Search for the cell housing the specified text and yield its [x, y] center coordinate. 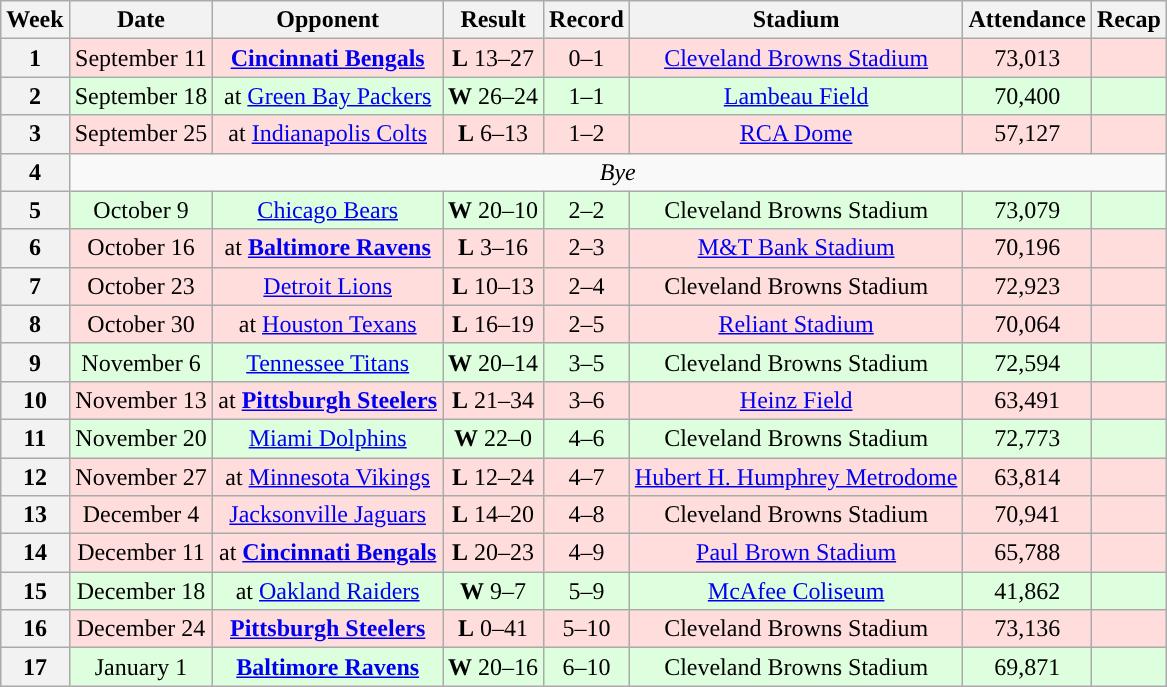
11 [35, 438]
Cincinnati Bengals [328, 58]
Paul Brown Stadium [796, 553]
72,594 [1027, 362]
Lambeau Field [796, 96]
L 3–16 [494, 248]
15 [35, 591]
72,923 [1027, 286]
L 0–41 [494, 629]
Baltimore Ravens [328, 667]
Result [494, 20]
at Oakland Raiders [328, 591]
W 9–7 [494, 591]
16 [35, 629]
November 6 [141, 362]
Date [141, 20]
Chicago Bears [328, 210]
Week [35, 20]
70,196 [1027, 248]
McAfee Coliseum [796, 591]
at Cincinnati Bengals [328, 553]
6–10 [587, 667]
September 11 [141, 58]
13 [35, 515]
December 18 [141, 591]
2–5 [587, 324]
1–2 [587, 134]
at Green Bay Packers [328, 96]
W 20–10 [494, 210]
Reliant Stadium [796, 324]
7 [35, 286]
L 12–24 [494, 477]
17 [35, 667]
3–5 [587, 362]
L 20–23 [494, 553]
November 27 [141, 477]
2 [35, 96]
Attendance [1027, 20]
0–1 [587, 58]
M&T Bank Stadium [796, 248]
5–10 [587, 629]
at Houston Texans [328, 324]
4–7 [587, 477]
L 10–13 [494, 286]
14 [35, 553]
1–1 [587, 96]
L 21–34 [494, 400]
70,400 [1027, 96]
Recap [1128, 20]
6 [35, 248]
at Baltimore Ravens [328, 248]
W 20–14 [494, 362]
L 14–20 [494, 515]
at Pittsburgh Steelers [328, 400]
W 26–24 [494, 96]
72,773 [1027, 438]
at Indianapolis Colts [328, 134]
Record [587, 20]
65,788 [1027, 553]
September 25 [141, 134]
Tennessee Titans [328, 362]
4 [35, 172]
2–2 [587, 210]
4–8 [587, 515]
October 9 [141, 210]
12 [35, 477]
October 16 [141, 248]
4–9 [587, 553]
73,079 [1027, 210]
W 20–16 [494, 667]
57,127 [1027, 134]
Hubert H. Humphrey Metrodome [796, 477]
December 4 [141, 515]
RCA Dome [796, 134]
8 [35, 324]
2–4 [587, 286]
January 1 [141, 667]
5–9 [587, 591]
Jacksonville Jaguars [328, 515]
November 20 [141, 438]
Pittsburgh Steelers [328, 629]
3–6 [587, 400]
Heinz Field [796, 400]
63,814 [1027, 477]
Miami Dolphins [328, 438]
Opponent [328, 20]
69,871 [1027, 667]
L 16–19 [494, 324]
December 11 [141, 553]
63,491 [1027, 400]
5 [35, 210]
2–3 [587, 248]
Stadium [796, 20]
10 [35, 400]
9 [35, 362]
70,941 [1027, 515]
November 13 [141, 400]
L 6–13 [494, 134]
3 [35, 134]
October 23 [141, 286]
73,136 [1027, 629]
41,862 [1027, 591]
73,013 [1027, 58]
70,064 [1027, 324]
October 30 [141, 324]
at Minnesota Vikings [328, 477]
December 24 [141, 629]
September 18 [141, 96]
W 22–0 [494, 438]
Bye [618, 172]
4–6 [587, 438]
1 [35, 58]
Detroit Lions [328, 286]
L 13–27 [494, 58]
